Pinpoint the cell where the given text exists, returning its [x, y] midpoint coordinate. 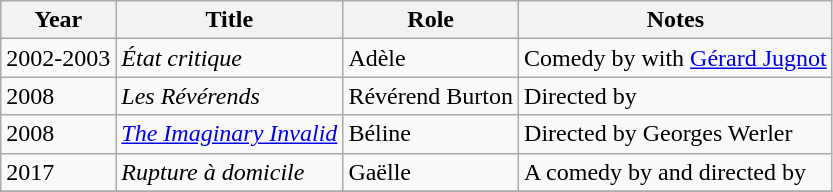
Rupture à domicile [230, 172]
Comedy by with Gérard Jugnot [676, 58]
État critique [230, 58]
Directed by Georges Werler [676, 134]
Béline [431, 134]
The Imaginary Invalid [230, 134]
2017 [58, 172]
A comedy by and directed by [676, 172]
Role [431, 20]
Notes [676, 20]
Gaëlle [431, 172]
Révérend Burton [431, 96]
Title [230, 20]
Year [58, 20]
Adèle [431, 58]
Directed by [676, 96]
Les Révérends [230, 96]
2002-2003 [58, 58]
